Find where the given text appears and provide that cell's center as [X, Y] coordinate. 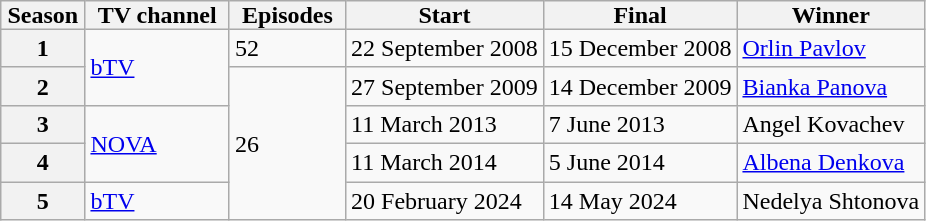
Season [43, 15]
Start [445, 15]
Episodes [287, 15]
15 December 2008 [640, 48]
NOVA [157, 143]
1 [43, 48]
Albena Denkova [831, 162]
Bianka Panova [831, 86]
Angel Kovachev [831, 124]
26 [287, 143]
Nedelya Shtonova [831, 201]
7 June 2013 [640, 124]
2 [43, 86]
11 March 2013 [445, 124]
20 February 2024 [445, 201]
4 [43, 162]
52 [287, 48]
5 June 2014 [640, 162]
14 December 2009 [640, 86]
Final [640, 15]
3 [43, 124]
TV channel [157, 15]
Winner [831, 15]
27 September 2009 [445, 86]
5 [43, 201]
14 May 2024 [640, 201]
11 March 2014 [445, 162]
Orlin Pavlov [831, 48]
22 September 2008 [445, 48]
